Pinpoint the cell where the given text exists, returning its (X, Y) midpoint coordinate. 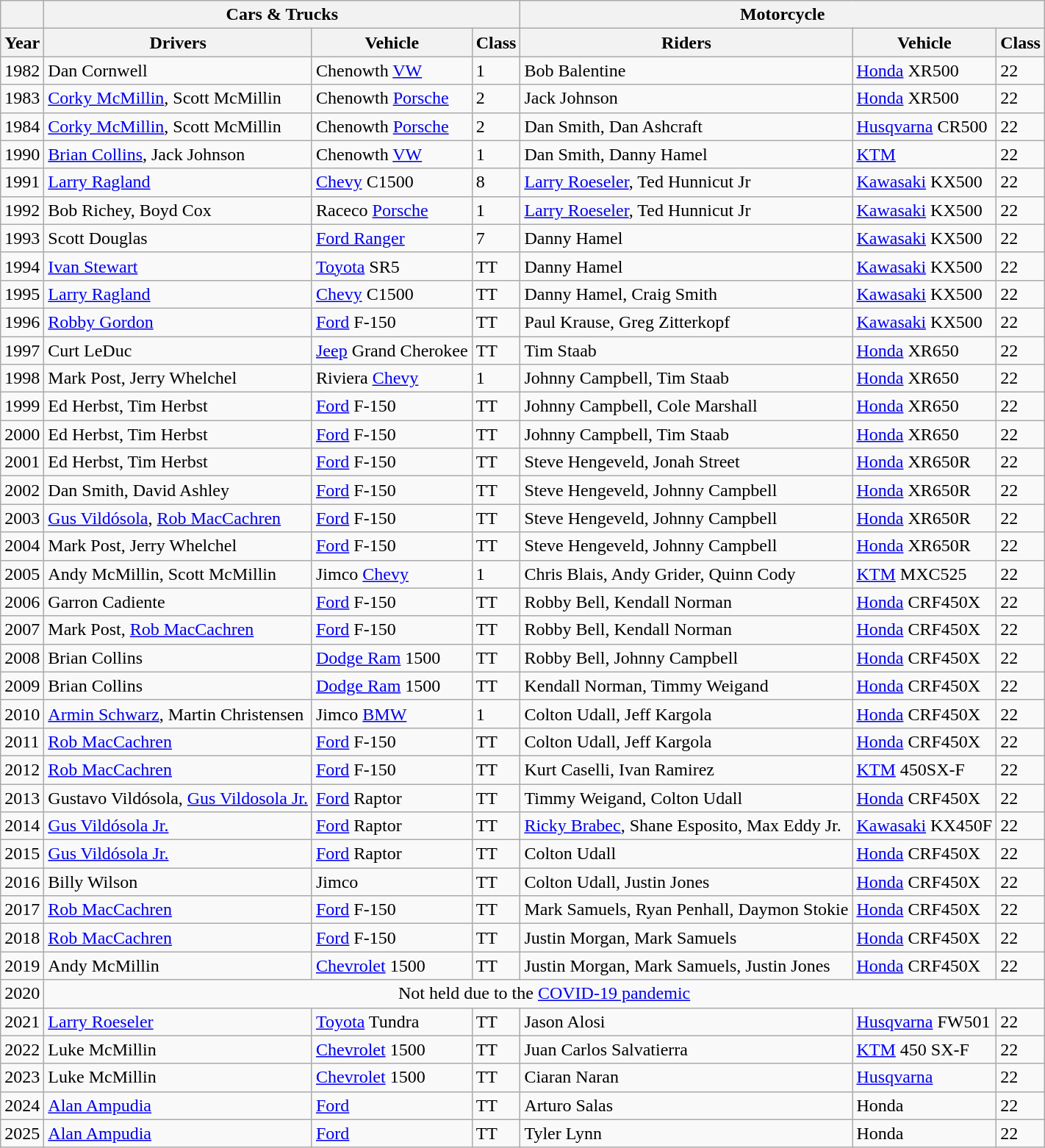
Dan Smith, David Ashley (178, 490)
KTM 450SX-F (924, 769)
Year (22, 43)
Jason Alosi (686, 1022)
2025 (22, 1133)
2020 (22, 994)
Ciaran Naran (686, 1077)
Paul Krause, Greg Zitterkopf (686, 322)
1999 (22, 406)
KTM 450 SX-F (924, 1050)
Jack Johnson (686, 98)
Bob Richey, Boyd Cox (178, 210)
Dan Cornwell (178, 71)
2008 (22, 658)
Colton Udall, Justin Jones (686, 882)
Jeep Grand Cherokee (392, 351)
2007 (22, 630)
Toyota Tundra (392, 1022)
2022 (22, 1050)
Robby Bell, Johnny Campbell (686, 658)
Gustavo Vildósola, Gus Vildosola Jr. (178, 797)
Tim Staab (686, 351)
2002 (22, 490)
Riders (686, 43)
Billy Wilson (178, 882)
Robby Gordon (178, 322)
2015 (22, 854)
Kendall Norman, Timmy Weigand (686, 686)
Raceco Porsche (392, 210)
Chris Blais, Andy Grider, Quinn Cody (686, 574)
2021 (22, 1022)
2023 (22, 1077)
Motorcycle (783, 15)
Cars & Trucks (282, 15)
Dan Smith, Danny Hamel (686, 154)
2017 (22, 910)
1995 (22, 294)
Arturo Salas (686, 1105)
2005 (22, 574)
1997 (22, 351)
Scott Douglas (178, 238)
Tyler Lynn (686, 1133)
Jimco BMW (392, 714)
8 (496, 182)
1984 (22, 126)
Kawasaki KX450F (924, 826)
Jimco Chevy (392, 574)
Bob Balentine (686, 71)
2019 (22, 966)
Drivers (178, 43)
1983 (22, 98)
Mark Samuels, Ryan Penhall, Daymon Stokie (686, 910)
Andy McMillin, Scott McMillin (178, 574)
Justin Morgan, Mark Samuels, Justin Jones (686, 966)
Ricky Brabec, Shane Esposito, Max Eddy Jr. (686, 826)
1991 (22, 182)
2016 (22, 882)
1993 (22, 238)
Toyota SR5 (392, 266)
Dan Smith, Dan Ashcraft (686, 126)
2011 (22, 742)
2024 (22, 1105)
KTM MXC525 (924, 574)
1998 (22, 379)
Jimco (392, 882)
2014 (22, 826)
Curt LeDuc (178, 351)
2001 (22, 462)
2000 (22, 434)
Danny Hamel, Craig Smith (686, 294)
2010 (22, 714)
Timmy Weigand, Colton Udall (686, 797)
Mark Post, Rob MacCachren (178, 630)
Husqvarna FW501 (924, 1022)
Steve Hengeveld, Jonah Street (686, 462)
Ford Ranger (392, 238)
1992 (22, 210)
Larry Roeseler (178, 1022)
Andy McMillin (178, 966)
Gus Vildósola, Rob MacCachren (178, 518)
Justin Morgan, Mark Samuels (686, 938)
2004 (22, 546)
2013 (22, 797)
KTM (924, 154)
2018 (22, 938)
Armin Schwarz, Martin Christensen (178, 714)
Husqvarna CR500 (924, 126)
Johnny Campbell, Cole Marshall (686, 406)
Garron Cadiente (178, 602)
2006 (22, 602)
Not held due to the COVID-19 pandemic (545, 994)
Colton Udall (686, 854)
Juan Carlos Salvatierra (686, 1050)
Ivan Stewart (178, 266)
1996 (22, 322)
2012 (22, 769)
1982 (22, 71)
2003 (22, 518)
Husqvarna (924, 1077)
7 (496, 238)
1990 (22, 154)
Kurt Caselli, Ivan Ramirez (686, 769)
Brian Collins, Jack Johnson (178, 154)
2009 (22, 686)
Riviera Chevy (392, 379)
1994 (22, 266)
